Output the [X, Y] coordinate of the center of the cell containing the given text.  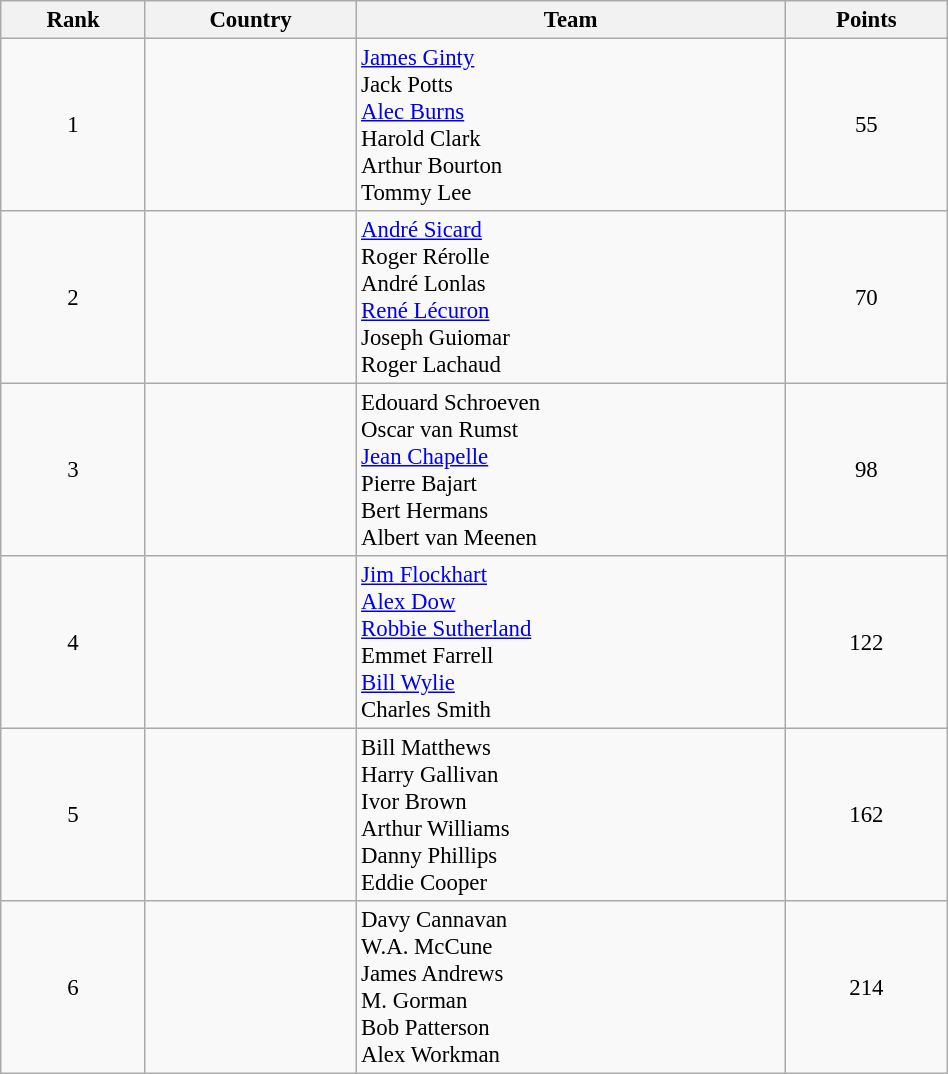
122 [866, 642]
Points [866, 20]
Country [250, 20]
Rank [74, 20]
2 [74, 298]
1 [74, 126]
70 [866, 298]
James GintyJack PottsAlec BurnsHarold ClarkArthur BourtonTommy Lee [571, 126]
André SicardRoger RérolleAndré LonlasRené LécuronJoseph GuiomarRoger Lachaud [571, 298]
Team [571, 20]
Jim FlockhartAlex DowRobbie SutherlandEmmet FarrellBill WylieCharles Smith [571, 642]
5 [74, 816]
55 [866, 126]
Bill MatthewsHarry GallivanIvor BrownArthur WilliamsDanny PhillipsEddie Cooper [571, 816]
162 [866, 816]
98 [866, 470]
4 [74, 642]
Edouard SchroevenOscar van RumstJean ChapellePierre BajartBert HermansAlbert van Meenen [571, 470]
3 [74, 470]
